Detect which cell encompasses the target text, then output its (X, Y) center coordinate. 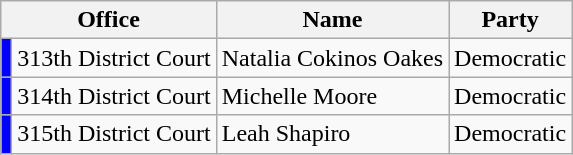
315th District Court (114, 134)
Leah Shapiro (332, 134)
Natalia Cokinos Oakes (332, 58)
Office (108, 20)
Party (510, 20)
313th District Court (114, 58)
Name (332, 20)
Michelle Moore (332, 96)
314th District Court (114, 96)
